From the cell containing the given text, extract its center point as [X, Y] coordinate. 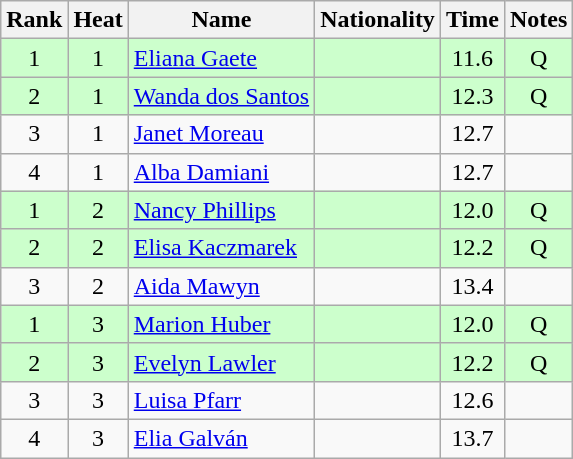
Marion Huber [221, 324]
Eliana Gaete [221, 58]
13.7 [472, 438]
12.3 [472, 96]
11.6 [472, 58]
12.6 [472, 400]
Name [221, 20]
Evelyn Lawler [221, 362]
Elia Galván [221, 438]
Time [472, 20]
Rank [34, 20]
Elisa Kaczmarek [221, 248]
Nancy Phillips [221, 210]
Nationality [378, 20]
Heat [98, 20]
Luisa Pfarr [221, 400]
Notes [538, 20]
Janet Moreau [221, 134]
Aida Mawyn [221, 286]
13.4 [472, 286]
Wanda dos Santos [221, 96]
Alba Damiani [221, 172]
